Output the [x, y] coordinate of the center of the cell containing the given text.  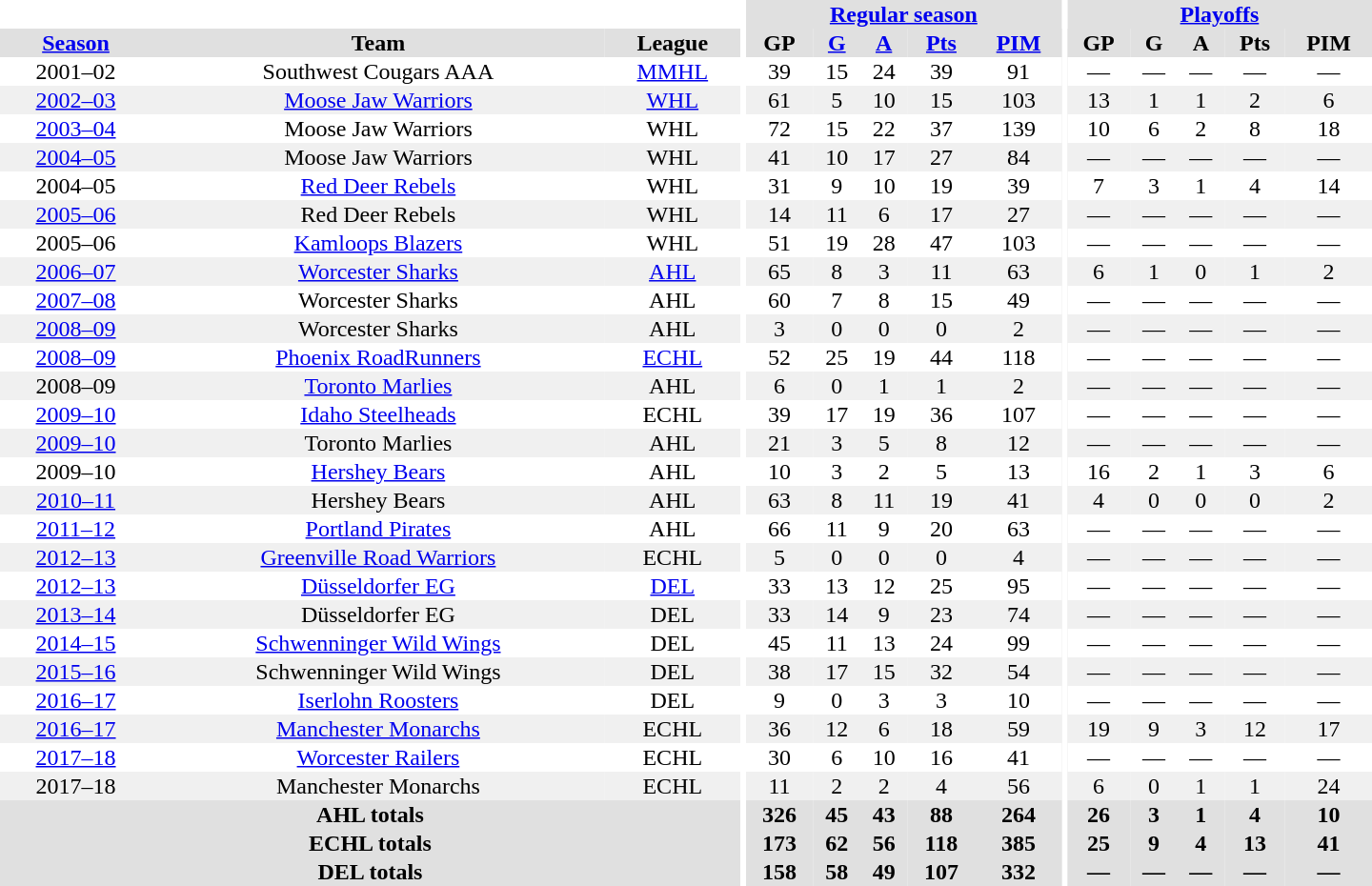
43 [884, 815]
37 [941, 129]
59 [1019, 729]
MMHL [673, 71]
2014–15 [76, 643]
ECHL totals [370, 843]
2002–03 [76, 100]
Southwest Cougars AAA [378, 71]
32 [941, 672]
31 [779, 186]
99 [1019, 643]
2011–12 [76, 529]
2007–08 [76, 300]
Iserlohn Roosters [378, 700]
74 [1019, 614]
173 [779, 843]
Kamloops Blazers [378, 243]
54 [1019, 672]
Greenville Road Warriors [378, 557]
21 [779, 443]
264 [1019, 815]
38 [779, 672]
88 [941, 815]
26 [1099, 815]
61 [779, 100]
326 [779, 815]
23 [941, 614]
139 [1019, 129]
28 [884, 243]
52 [779, 357]
51 [779, 243]
62 [837, 843]
72 [779, 129]
20 [941, 529]
158 [779, 872]
385 [1019, 843]
22 [884, 129]
Regular season [903, 14]
2013–14 [76, 614]
2001–02 [76, 71]
DEL totals [370, 872]
Phoenix RoadRunners [378, 357]
65 [779, 272]
66 [779, 529]
2006–07 [76, 272]
Team [378, 43]
Idaho Steelheads [378, 414]
League [673, 43]
47 [941, 243]
Playoffs [1220, 14]
60 [779, 300]
2003–04 [76, 129]
Worcester Railers [378, 757]
84 [1019, 157]
Portland Pirates [378, 529]
AHL totals [370, 815]
332 [1019, 872]
95 [1019, 586]
2015–16 [76, 672]
2010–11 [76, 500]
44 [941, 357]
30 [779, 757]
91 [1019, 71]
58 [837, 872]
Season [76, 43]
